Provide the (x, y) coordinate of the cell's center where the given text is located.  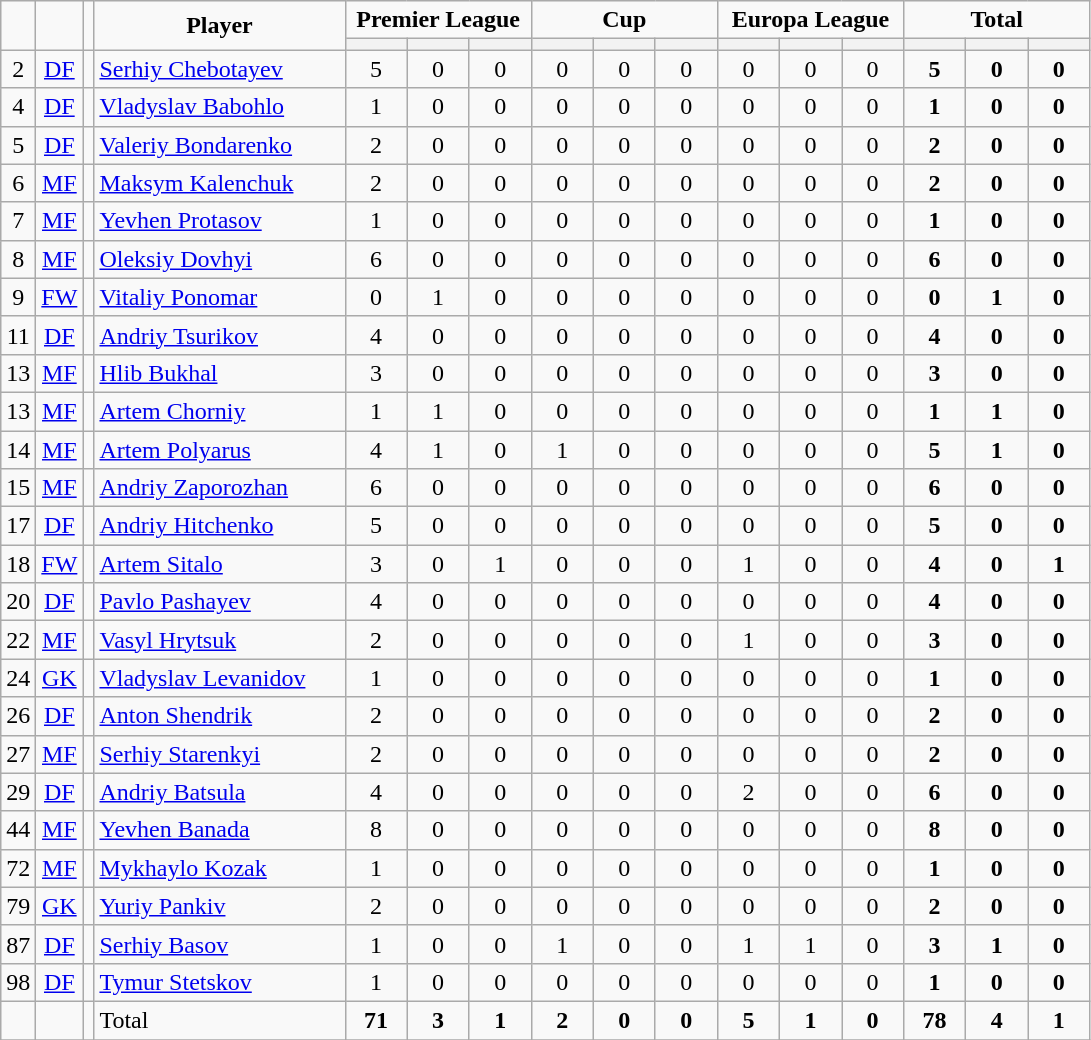
14 (18, 449)
Artem Sitalo (220, 564)
Vladyslav Levanidov (220, 678)
15 (18, 488)
Player (220, 26)
Vasyl Hrytsuk (220, 640)
Andriy Hitchenko (220, 526)
27 (18, 754)
Artem Polyarus (220, 449)
Andriy Zaporozhan (220, 488)
72 (18, 868)
Yevhen Protasov (220, 221)
11 (18, 335)
79 (18, 906)
Serhiy Chebotayev (220, 69)
Tymur Stetskov (220, 982)
24 (18, 678)
17 (18, 526)
Cup (624, 20)
7 (18, 221)
87 (18, 944)
26 (18, 716)
Yevhen Banada (220, 830)
Yuriy Pankiv (220, 906)
Premier League (438, 20)
Valeriy Bondarenko (220, 145)
Europa League (810, 20)
71 (376, 1020)
20 (18, 602)
Serhiy Starenkyi (220, 754)
Mykhaylo Kozak (220, 868)
Vladyslav Babohlo (220, 107)
Andriy Tsurikov (220, 335)
Andriy Batsula (220, 792)
Anton Shendrik (220, 716)
9 (18, 297)
Maksym Kalenchuk (220, 183)
Oleksiy Dovhyi (220, 259)
Vitaliy Ponomar (220, 297)
22 (18, 640)
78 (935, 1020)
44 (18, 830)
29 (18, 792)
Pavlo Pashayev (220, 602)
Serhiy Basov (220, 944)
18 (18, 564)
98 (18, 982)
Artem Chorniy (220, 411)
Hlib Bukhal (220, 373)
